Detect which cell encompasses the target text, then output its (x, y) center coordinate. 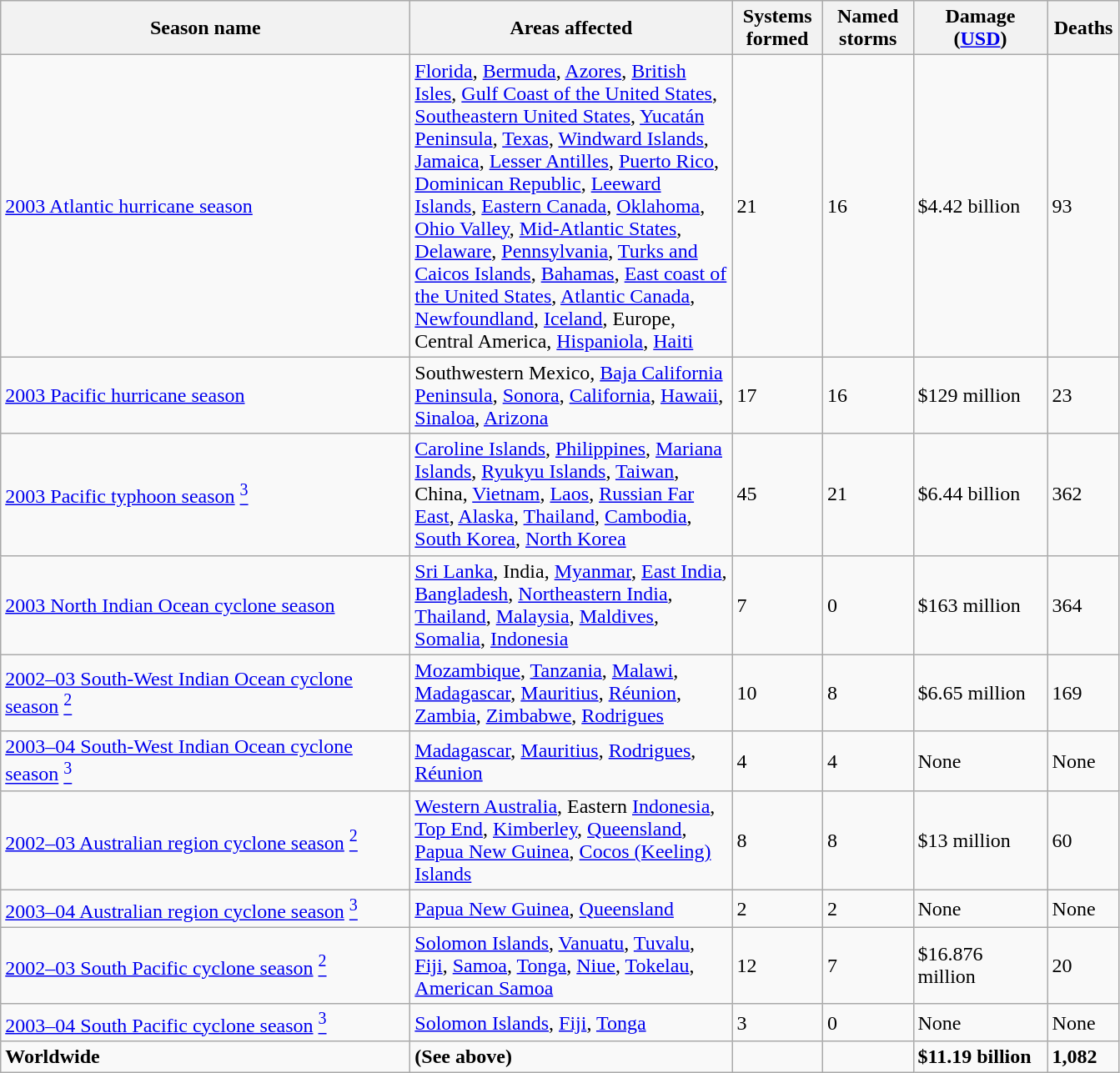
$163 million (981, 605)
Season name (205, 28)
Mozambique, Tanzania, Malawi, Madagascar, Mauritius, Réunion, Zambia, Zimbabwe, Rodrigues (571, 693)
12 (777, 965)
Named storms (867, 28)
1,082 (1083, 1057)
$11.19 billion (981, 1057)
Solomon Islands, Vanuatu, Tuvalu, Fiji, Samoa, Tonga, Niue, Tokelau, American Samoa (571, 965)
$16.876 million (981, 965)
93 (1083, 206)
2003 North Indian Ocean cyclone season (205, 605)
2002–03 South Pacific cyclone season 2 (205, 965)
Worldwide (205, 1057)
2003 Pacific hurricane season (205, 395)
Areas affected (571, 28)
10 (777, 693)
Madagascar, Mauritius, Rodrigues, Réunion (571, 761)
$4.42 billion (981, 206)
Deaths (1083, 28)
2003 Atlantic hurricane season (205, 206)
Sri Lanka, India, Myanmar, East India, Bangladesh, Northeastern India, Thailand, Malaysia, Maldives, Somalia, Indonesia (571, 605)
Papua New Guinea, Queensland (571, 909)
364 (1083, 605)
$6.65 million (981, 693)
Solomon Islands, Fiji, Tonga (571, 1022)
Western Australia, Eastern Indonesia, Top End, Kimberley, Queensland, Papua New Guinea, Cocos (Keeling) Islands (571, 840)
2002–03 South-West Indian Ocean cyclone season 2 (205, 693)
20 (1083, 965)
$129 million (981, 395)
$13 million (981, 840)
(See above) (571, 1057)
$6.44 billion (981, 494)
2003–04 Australian region cyclone season 3 (205, 909)
169 (1083, 693)
Southwestern Mexico, Baja California Peninsula, Sonora, California, Hawaii, Sinaloa, Arizona (571, 395)
23 (1083, 395)
45 (777, 494)
2002–03 Australian region cyclone season 2 (205, 840)
3 (777, 1022)
Damage (USD) (981, 28)
17 (777, 395)
60 (1083, 840)
2003–04 South-West Indian Ocean cyclone season 3 (205, 761)
Systems formed (777, 28)
362 (1083, 494)
2003–04 South Pacific cyclone season 3 (205, 1022)
2003 Pacific typhoon season 3 (205, 494)
